Output the [x, y] coordinate of the center of the cell containing the given text.  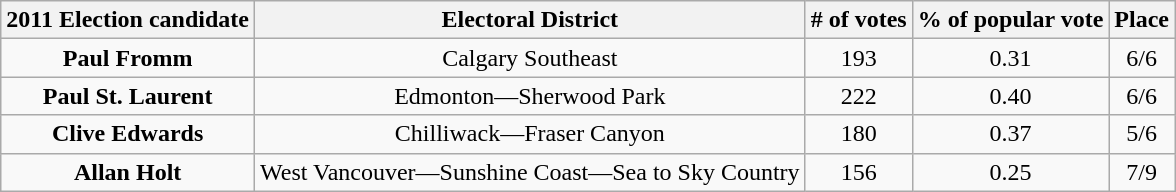
0.40 [1010, 96]
7/9 [1142, 172]
222 [858, 96]
Electoral District [530, 20]
# of votes [858, 20]
0.37 [1010, 134]
0.31 [1010, 58]
193 [858, 58]
Paul St. Laurent [128, 96]
0.25 [1010, 172]
West Vancouver—Sunshine Coast—Sea to Sky Country [530, 172]
Clive Edwards [128, 134]
Paul Fromm [128, 58]
Place [1142, 20]
5/6 [1142, 134]
Edmonton—Sherwood Park [530, 96]
Chilliwack—Fraser Canyon [530, 134]
180 [858, 134]
156 [858, 172]
Calgary Southeast [530, 58]
Allan Holt [128, 172]
% of popular vote [1010, 20]
2011 Election candidate [128, 20]
